Identify which cell holds the provided text, then report its (x, y) central coordinate. 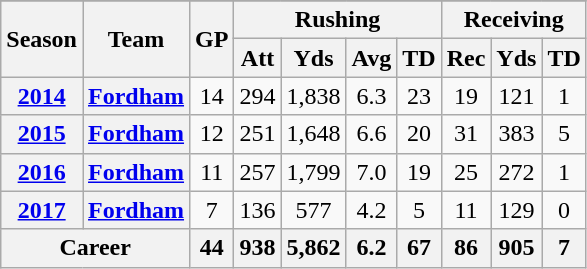
1,799 (314, 172)
Season (42, 39)
2017 (42, 210)
251 (258, 134)
2014 (42, 96)
2015 (42, 134)
20 (419, 134)
Career (96, 248)
12 (212, 134)
67 (419, 248)
0 (564, 210)
Rec (466, 58)
23 (419, 96)
44 (212, 248)
5,862 (314, 248)
136 (258, 210)
Att (258, 58)
GP (212, 39)
129 (516, 210)
6.2 (372, 248)
4.2 (372, 210)
86 (466, 248)
577 (314, 210)
938 (258, 248)
Team (136, 39)
1,838 (314, 96)
7.0 (372, 172)
Avg (372, 58)
31 (466, 134)
294 (258, 96)
Rushing (338, 20)
14 (212, 96)
1,648 (314, 134)
6.6 (372, 134)
383 (516, 134)
6.3 (372, 96)
2016 (42, 172)
121 (516, 96)
272 (516, 172)
25 (466, 172)
257 (258, 172)
905 (516, 248)
Receiving (514, 20)
